Identify which cell holds the provided text, then report its (x, y) central coordinate. 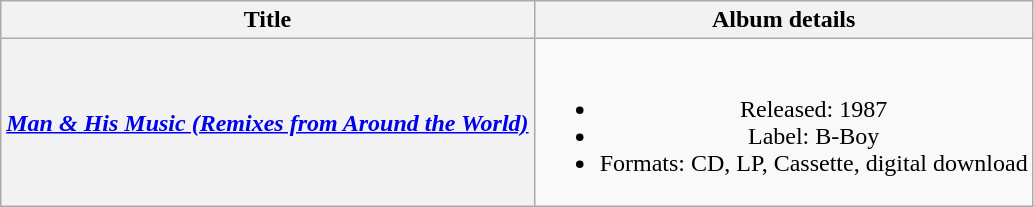
Released: 1987Label: B-BoyFormats: CD, LP, Cassette, digital download (784, 122)
Album details (784, 20)
Man & His Music (Remixes from Around the World) (268, 122)
Title (268, 20)
